For the text-containing cell, return its midpoint in (x, y) coordinate format. 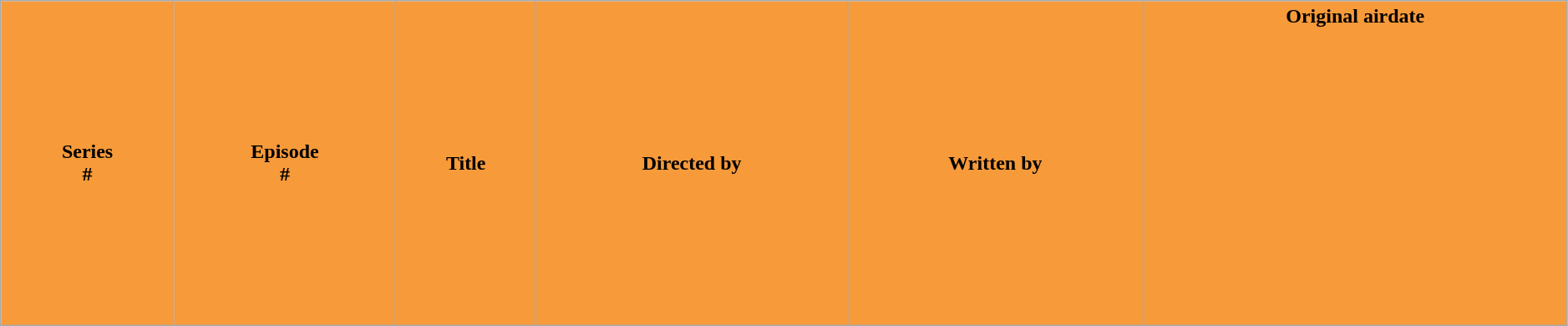
Directed by (692, 164)
Title (466, 164)
Original airdate (1355, 164)
Episode# (284, 164)
Written by (996, 164)
Series# (88, 164)
